Determine the (X, Y) coordinate at the center of the cell enclosing the given text.  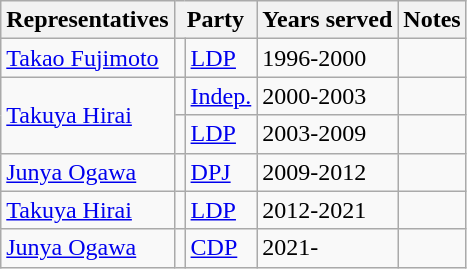
2003-2009 (328, 134)
Years served (328, 20)
2009-2012 (328, 172)
Notes (432, 20)
Representatives (88, 20)
Party (216, 20)
DPJ (221, 172)
CDP (221, 248)
2000-2003 (328, 96)
1996-2000 (328, 58)
Indep. (221, 96)
2021- (328, 248)
Takao Fujimoto (88, 58)
2012-2021 (328, 210)
